Output the (x, y) coordinate of the center of the cell containing the given text.  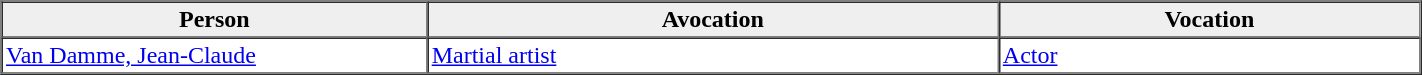
Avocation (712, 20)
Actor (1209, 56)
Vocation (1209, 20)
Van Damme, Jean-Claude (215, 56)
Martial artist (712, 56)
Person (215, 20)
